Return the [X, Y] coordinate for the center point of the cell that contains the specified text.  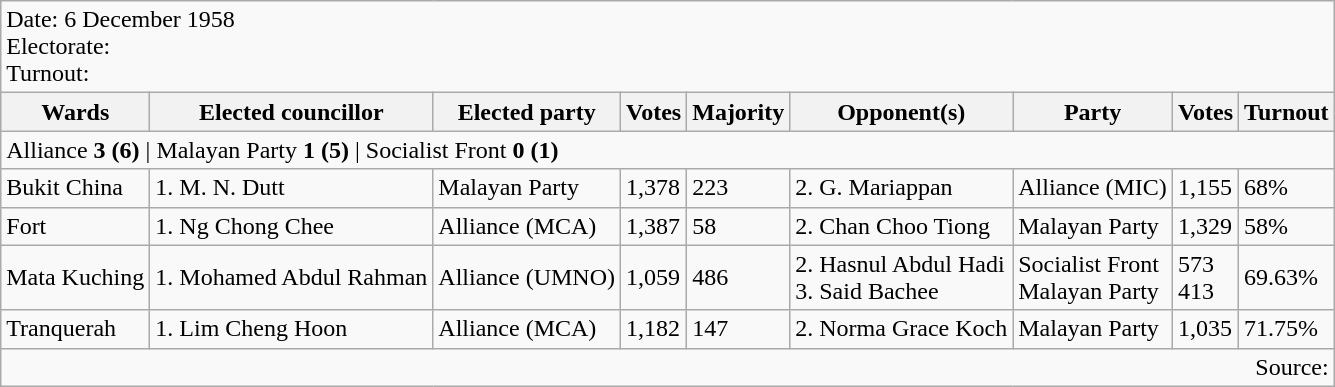
486 [738, 278]
1,329 [1205, 226]
1. Lim Cheng Hoon [292, 329]
573413 [1205, 278]
Date: 6 December 1958Electorate: Turnout: [668, 47]
Fort [76, 226]
147 [738, 329]
Alliance 3 (6) | Malayan Party 1 (5) | Socialist Front 0 (1) [668, 150]
Turnout [1287, 112]
Elected councillor [292, 112]
Opponent(s) [902, 112]
1,387 [654, 226]
58 [738, 226]
2. Norma Grace Koch [902, 329]
1,182 [654, 329]
Mata Kuching [76, 278]
Majority [738, 112]
1. Mohamed Abdul Rahman [292, 278]
Bukit China [76, 188]
1,059 [654, 278]
223 [738, 188]
Tranquerah [76, 329]
1,155 [1205, 188]
2. G. Mariappan [902, 188]
Alliance (MIC) [1093, 188]
1. M. N. Dutt [292, 188]
Wards [76, 112]
Socialist FrontMalayan Party [1093, 278]
Elected party [527, 112]
69.63% [1287, 278]
Source: [668, 367]
71.75% [1287, 329]
1. Ng Chong Chee [292, 226]
Party [1093, 112]
1,035 [1205, 329]
2. Chan Choo Tiong [902, 226]
58% [1287, 226]
2. Hasnul Abdul Hadi3. Said Bachee [902, 278]
1,378 [654, 188]
68% [1287, 188]
Alliance (UMNO) [527, 278]
